Locate the cell with the specified text and output its [X, Y] center coordinate. 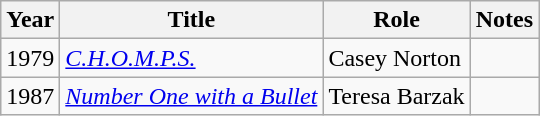
Casey Norton [396, 58]
1987 [30, 96]
C.H.O.M.P.S. [192, 58]
Role [396, 20]
Year [30, 20]
Teresa Barzak [396, 96]
Title [192, 20]
1979 [30, 58]
Number One with a Bullet [192, 96]
Notes [504, 20]
